Provide the [x, y] coordinate of the cell's center where the given text is located.  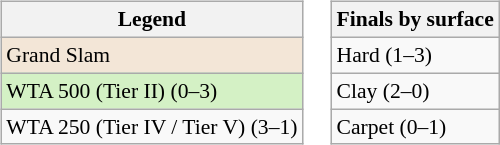
Finals by surface [416, 20]
WTA 500 (Tier II) (0–3) [152, 91]
Carpet (0–1) [416, 127]
WTA 250 (Tier IV / Tier V) (3–1) [152, 127]
Grand Slam [152, 55]
Hard (1–3) [416, 55]
Clay (2–0) [416, 91]
Legend [152, 20]
